Determine the [X, Y] coordinate at the center of the cell enclosing the given text.  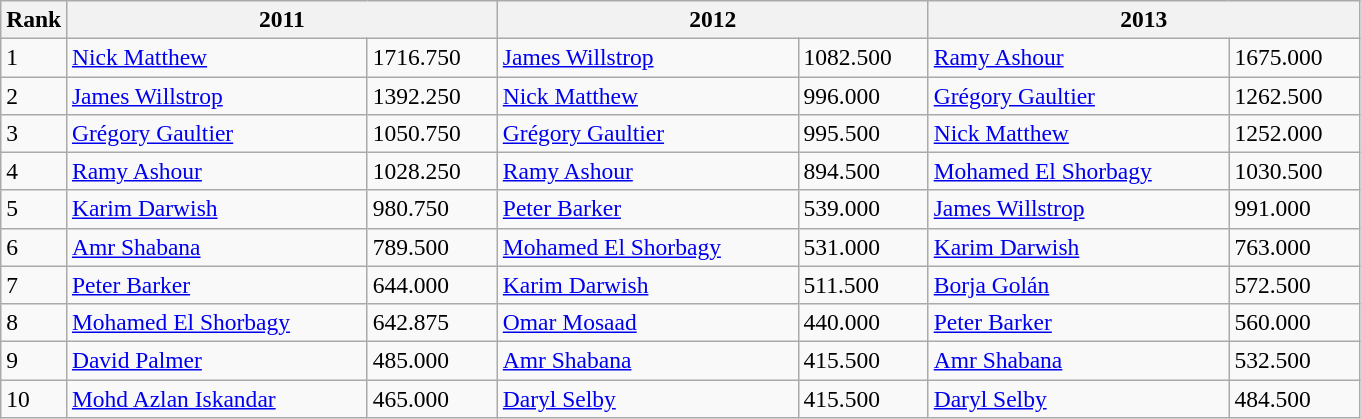
4 [34, 171]
Rank [34, 19]
532.500 [1294, 360]
1716.750 [432, 57]
1030.500 [1294, 171]
1 [34, 57]
644.000 [432, 285]
560.000 [1294, 322]
5 [34, 209]
991.000 [1294, 209]
572.500 [1294, 285]
789.500 [432, 247]
1050.750 [432, 133]
2011 [282, 19]
1028.250 [432, 171]
484.500 [1294, 398]
511.500 [863, 285]
2 [34, 95]
1262.500 [1294, 95]
980.750 [432, 209]
531.000 [863, 247]
763.000 [1294, 247]
Borja Golán [1078, 285]
10 [34, 398]
3 [34, 133]
440.000 [863, 322]
8 [34, 322]
465.000 [432, 398]
996.000 [863, 95]
9 [34, 360]
7 [34, 285]
2013 [1144, 19]
David Palmer [218, 360]
1675.000 [1294, 57]
Omar Mosaad [648, 322]
894.500 [863, 171]
1392.250 [432, 95]
642.875 [432, 322]
1252.000 [1294, 133]
Mohd Azlan Iskandar [218, 398]
2012 [712, 19]
539.000 [863, 209]
1082.500 [863, 57]
485.000 [432, 360]
995.500 [863, 133]
6 [34, 247]
